Return the [X, Y] coordinate for the center point of the cell that contains the specified text.  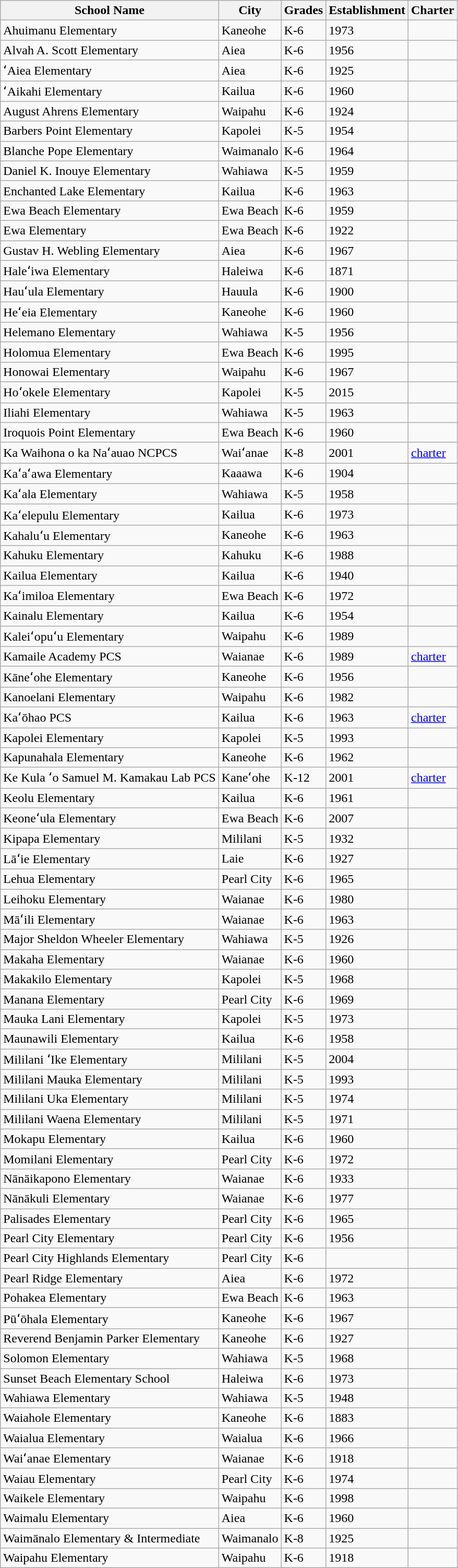
Heʻeia Elementary [110, 312]
2015 [367, 392]
Enchanted Lake Elementary [110, 191]
Kanoelani Elementary [110, 697]
Maunawili Elementary [110, 1039]
Iroquois Point Elementary [110, 432]
Kainalu Elementary [110, 616]
1883 [367, 1418]
Waipahu Elementary [110, 1558]
City [250, 10]
Honowai Elementary [110, 372]
1998 [367, 1498]
Mililani Mauka Elementary [110, 1079]
Palisades Elementary [110, 1218]
Waikele Elementary [110, 1498]
Keolu Elementary [110, 798]
Kaʻimiloa Elementary [110, 596]
Māʻili Elementary [110, 919]
Major Sheldon Wheeler Elementary [110, 939]
Gustav H. Webling Elementary [110, 250]
1961 [367, 798]
Pūʻōhala Elementary [110, 1318]
Keoneʻula Elementary [110, 818]
Holomua Elementary [110, 352]
K-12 [304, 778]
Mokapu Elementary [110, 1139]
School Name [110, 10]
Kipapa Elementary [110, 839]
Kailua Elementary [110, 575]
Kaleiʻopuʻu Elementary [110, 636]
Alvah A. Scott Elementary [110, 50]
Lehua Elementary [110, 879]
Kapunahala Elementary [110, 758]
Pearl City Elementary [110, 1239]
Laie [250, 859]
Pearl City Highlands Elementary [110, 1258]
Waialua [250, 1438]
1932 [367, 839]
Kahuku Elementary [110, 556]
Grades [304, 10]
August Ahrens Elementary [110, 111]
Makaha Elementary [110, 959]
Wahiawa Elementary [110, 1398]
Ewa Beach Elementary [110, 210]
Barbers Point Elementary [110, 131]
Establishment [367, 10]
ʻAikahi Elementary [110, 91]
1924 [367, 111]
1948 [367, 1398]
Lāʻie Elementary [110, 859]
Kahaluʻu Elementary [110, 535]
Kamaile Academy PCS [110, 656]
Ahuimanu Elementary [110, 30]
Waimalu Elementary [110, 1518]
Kaneʻohe [250, 778]
Pearl Ridge Elementary [110, 1278]
Reverend Benjamin Parker Elementary [110, 1338]
1982 [367, 697]
Mililani Uka Elementary [110, 1099]
Hauula [250, 291]
Kapolei Elementary [110, 738]
Charter [433, 10]
Leihoku Elementary [110, 899]
Kahuku [250, 556]
Waimānalo Elementary & Intermediate [110, 1538]
1995 [367, 352]
Haleʻiwa Elementary [110, 271]
Helemano Elementary [110, 332]
Kaʻala Elementary [110, 494]
1988 [367, 556]
1966 [367, 1438]
Waialua Elementary [110, 1438]
1900 [367, 291]
Waiahole Elementary [110, 1418]
1871 [367, 271]
1922 [367, 230]
1933 [367, 1178]
1962 [367, 758]
Hauʻula Elementary [110, 291]
Hoʻokele Elementary [110, 392]
Kaʻelepulu Elementary [110, 515]
Daniel K. Inouye Elementary [110, 171]
Momilani Elementary [110, 1159]
Kāneʻohe Elementary [110, 677]
Waiau Elementary [110, 1478]
Nānākuli Elementary [110, 1198]
Sunset Beach Elementary School [110, 1378]
Makakilo Elementary [110, 979]
1971 [367, 1119]
Waiʻanae [250, 453]
Kaʻaʻawa Elementary [110, 474]
Ewa Elementary [110, 230]
2007 [367, 818]
Waiʻanae Elementary [110, 1458]
1940 [367, 575]
1969 [367, 999]
Mililani Waena Elementary [110, 1119]
2004 [367, 1059]
1904 [367, 474]
Blanche Pope Elementary [110, 151]
Kaaawa [250, 474]
Solomon Elementary [110, 1358]
Nānāikapono Elementary [110, 1178]
Ka Waihona o ka Naʻauao NCPCS [110, 453]
1980 [367, 899]
Kaʻōhao PCS [110, 717]
1977 [367, 1198]
Iliahi Elementary [110, 412]
1964 [367, 151]
Pohakea Elementary [110, 1298]
Manana Elementary [110, 999]
1926 [367, 939]
Mililani ʻIke Elementary [110, 1059]
Ke Kula ʻo Samuel M. Kamakau Lab PCS [110, 778]
ʻAiea Elementary [110, 70]
Mauka Lani Elementary [110, 1019]
